Find where the given text appears and provide that cell's center as [X, Y] coordinate. 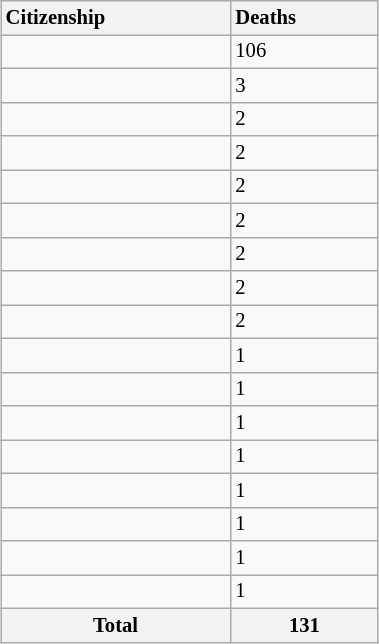
Citizenship [116, 18]
131 [304, 625]
106 [304, 51]
Deaths [304, 18]
Total [116, 625]
3 [304, 85]
